Provide the (x, y) coordinate of the cell's center where the given text is located.  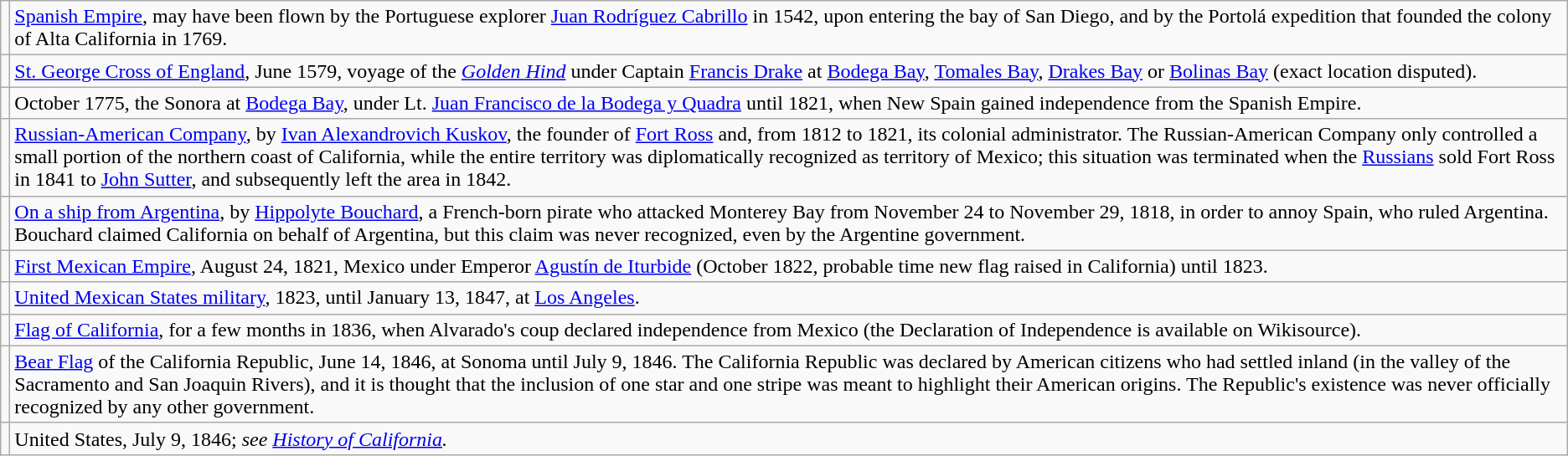
United Mexican States military, 1823, until January 13, 1847, at Los Angeles. (789, 298)
United States, July 9, 1846; see History of California. (789, 438)
